Pinpoint the cell where the given text exists, returning its (x, y) midpoint coordinate. 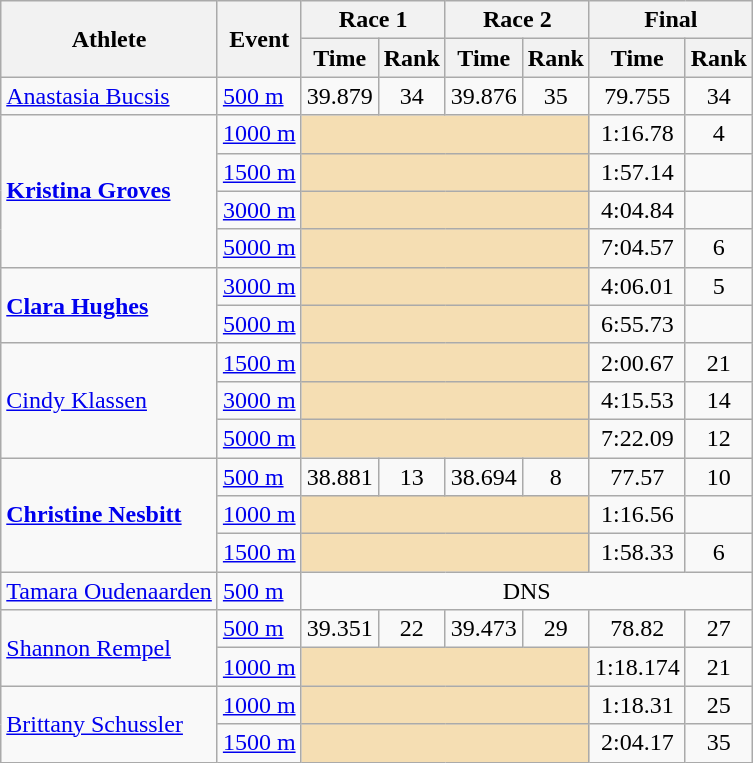
6:55.73 (637, 324)
Brittany Schussler (110, 724)
2:04.17 (637, 743)
2:00.67 (637, 362)
5 (718, 286)
77.57 (637, 477)
Final (670, 20)
29 (556, 629)
4:04.84 (637, 210)
4 (718, 134)
DNS (526, 591)
38.694 (484, 477)
Race 1 (373, 20)
Athlete (110, 39)
14 (718, 400)
1:58.33 (637, 553)
Christine Nesbitt (110, 515)
27 (718, 629)
Kristina Groves (110, 191)
10 (718, 477)
38.881 (340, 477)
39.473 (484, 629)
7:04.57 (637, 248)
8 (556, 477)
Shannon Rempel (110, 648)
25 (718, 705)
12 (718, 438)
1:16.78 (637, 134)
1:57.14 (637, 172)
Anastasia Bucsis (110, 96)
1:18.31 (637, 705)
Race 2 (517, 20)
13 (412, 477)
7:22.09 (637, 438)
Cindy Klassen (110, 400)
Clara Hughes (110, 305)
4:06.01 (637, 286)
22 (412, 629)
39.876 (484, 96)
39.351 (340, 629)
1:16.56 (637, 515)
Event (259, 39)
79.755 (637, 96)
Tamara Oudenaarden (110, 591)
4:15.53 (637, 400)
1:18.174 (637, 667)
39.879 (340, 96)
78.82 (637, 629)
